Find where the given text appears and provide that cell's center as [x, y] coordinate. 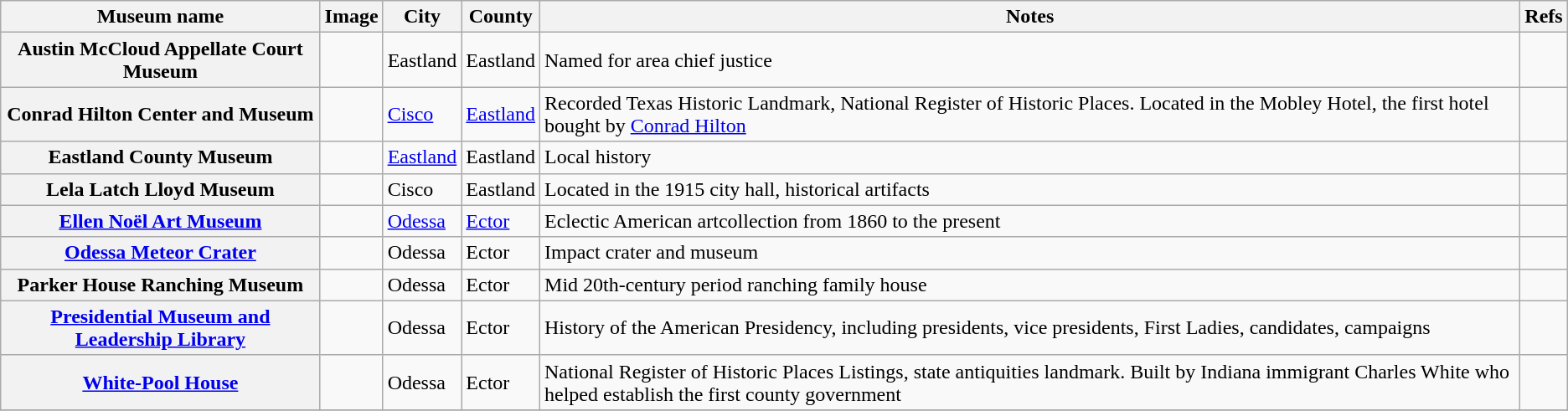
Conrad Hilton Center and Museum [161, 114]
Named for area chief justice [1030, 60]
Impact crater and museum [1030, 253]
Presidential Museum and Leadership Library [161, 328]
Museum name [161, 17]
Mid 20th-century period ranching family house [1030, 285]
City [422, 17]
County [501, 17]
Ellen Noël Art Museum [161, 221]
History of the American Presidency, including presidents, vice presidents, First Ladies, candidates, campaigns [1030, 328]
Parker House Ranching Museum [161, 285]
Lela Latch Lloyd Museum [161, 189]
Austin McCloud Appellate Court Museum [161, 60]
White-Pool House [161, 382]
Local history [1030, 157]
Eclectic American artcollection from 1860 to the present [1030, 221]
Located in the 1915 city hall, historical artifacts [1030, 189]
Odessa Meteor Crater [161, 253]
Refs [1544, 17]
Notes [1030, 17]
Eastland County Museum [161, 157]
Recorded Texas Historic Landmark, National Register of Historic Places. Located in the Mobley Hotel, the first hotel bought by Conrad Hilton [1030, 114]
Image [352, 17]
